Detect which cell encompasses the target text, then output its [X, Y] center coordinate. 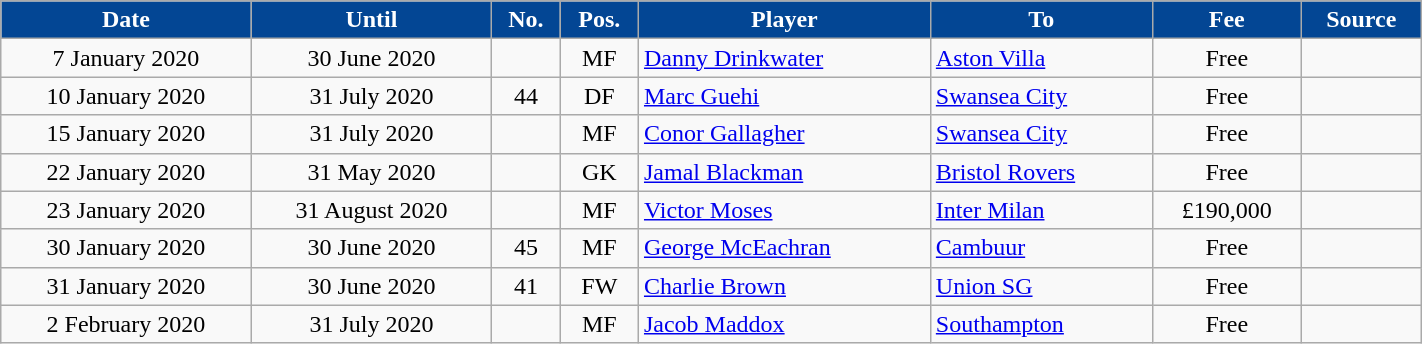
Player [784, 20]
Bristol Rovers [1041, 172]
Southampton [1041, 324]
22 January 2020 [126, 172]
To [1041, 20]
George McEachran [784, 248]
44 [526, 96]
23 January 2020 [126, 210]
Aston Villa [1041, 58]
45 [526, 248]
Jacob Maddox [784, 324]
Cambuur [1041, 248]
Pos. [599, 20]
Jamal Blackman [784, 172]
30 January 2020 [126, 248]
Fee [1226, 20]
2 February 2020 [126, 324]
31 August 2020 [372, 210]
GK [599, 172]
Union SG [1041, 286]
FW [599, 286]
DF [599, 96]
31 January 2020 [126, 286]
Date [126, 20]
£190,000 [1226, 210]
Danny Drinkwater [784, 58]
Inter Milan [1041, 210]
41 [526, 286]
Marc Guehi [784, 96]
7 January 2020 [126, 58]
No. [526, 20]
Conor Gallagher [784, 134]
Source [1361, 20]
10 January 2020 [126, 96]
15 January 2020 [126, 134]
Victor Moses [784, 210]
Charlie Brown [784, 286]
31 May 2020 [372, 172]
Until [372, 20]
